Find where the given text appears and provide that cell's center as (x, y) coordinate. 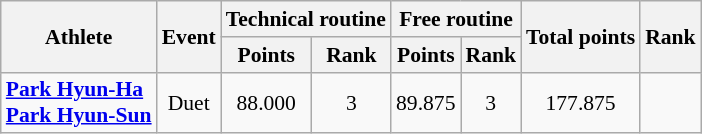
88.000 (266, 102)
Athlete (79, 36)
Total points (580, 36)
Event (189, 36)
Technical routine (306, 19)
Duet (189, 102)
Free routine (456, 19)
177.875 (580, 102)
Park Hyun-Ha Park Hyun-Sun (79, 102)
89.875 (426, 102)
